From the cell containing the given text, extract its center point as (x, y) coordinate. 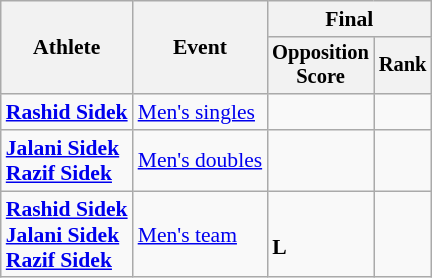
Jalani SidekRazif Sidek (67, 160)
Final (349, 19)
OppositionScore (320, 66)
Men's team (200, 234)
Men's doubles (200, 160)
Event (200, 48)
Rank (403, 66)
Rashid SidekJalani SidekRazif Sidek (67, 234)
Rashid Sidek (67, 112)
Athlete (67, 48)
L (320, 234)
Men's singles (200, 112)
